Determine the (X, Y) coordinate at the center of the cell enclosing the given text.  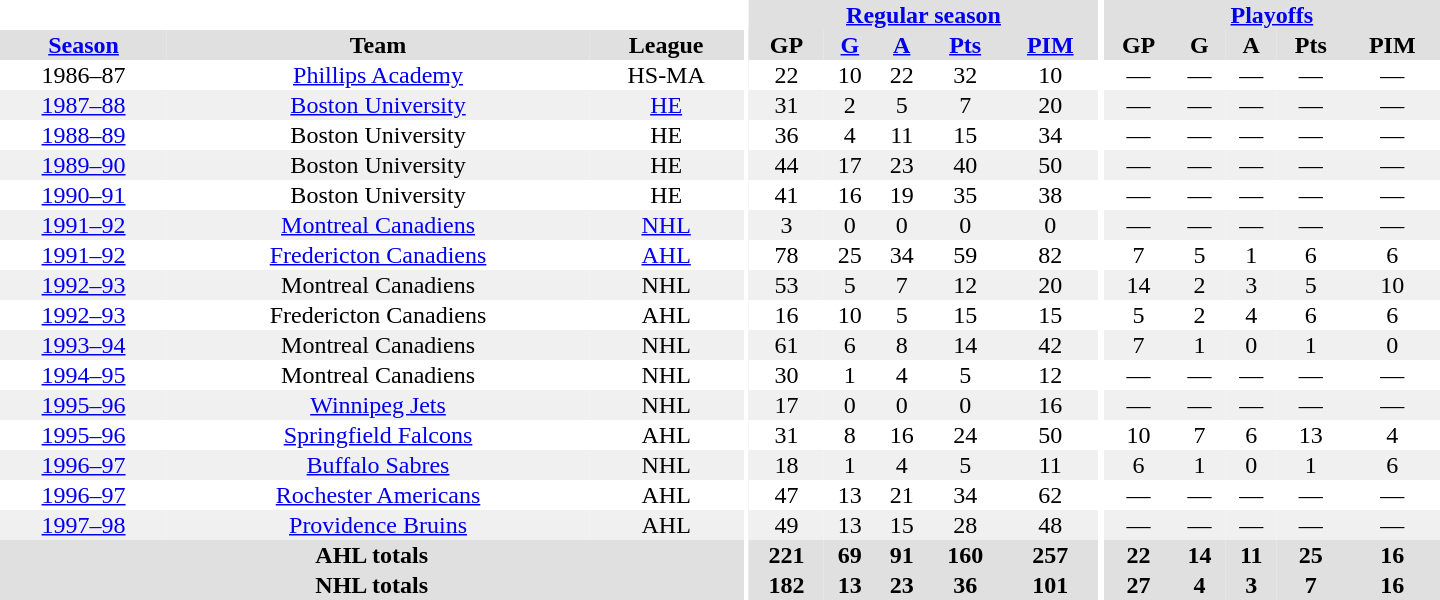
Team (378, 45)
AHL totals (372, 555)
Springfield Falcons (378, 435)
30 (786, 375)
82 (1050, 255)
221 (786, 555)
1993–94 (84, 345)
27 (1139, 585)
24 (966, 435)
18 (786, 465)
HS-MA (666, 75)
61 (786, 345)
1990–91 (84, 195)
21 (902, 495)
1997–98 (84, 525)
160 (966, 555)
League (666, 45)
Buffalo Sabres (378, 465)
101 (1050, 585)
1987–88 (84, 105)
182 (786, 585)
40 (966, 165)
32 (966, 75)
1989–90 (84, 165)
19 (902, 195)
44 (786, 165)
1986–87 (84, 75)
53 (786, 285)
1988–89 (84, 135)
91 (902, 555)
69 (850, 555)
Playoffs (1272, 15)
Regular season (924, 15)
59 (966, 255)
257 (1050, 555)
41 (786, 195)
78 (786, 255)
35 (966, 195)
48 (1050, 525)
Season (84, 45)
Rochester Americans (378, 495)
49 (786, 525)
47 (786, 495)
1994–95 (84, 375)
Providence Bruins (378, 525)
NHL totals (372, 585)
42 (1050, 345)
38 (1050, 195)
Winnipeg Jets (378, 405)
28 (966, 525)
62 (1050, 495)
Phillips Academy (378, 75)
